Pinpoint the cell where the given text exists, returning its (x, y) midpoint coordinate. 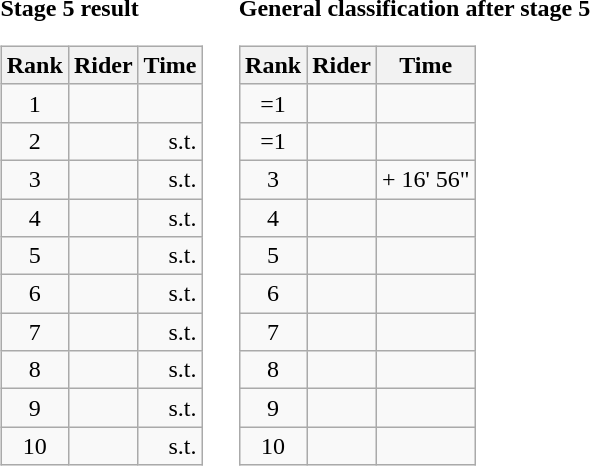
2 (34, 141)
+ 16' 56" (426, 179)
1 (34, 103)
